Provide the [X, Y] coordinate of the cell's center where the given text is located.  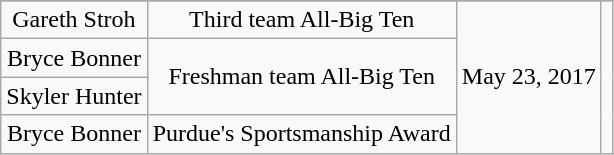
Skyler Hunter [74, 96]
Purdue's Sportsmanship Award [302, 134]
May 23, 2017 [528, 77]
Third team All-Big Ten [302, 20]
Gareth Stroh [74, 20]
Freshman team All-Big Ten [302, 77]
